Search for the cell housing the specified text and yield its [X, Y] center coordinate. 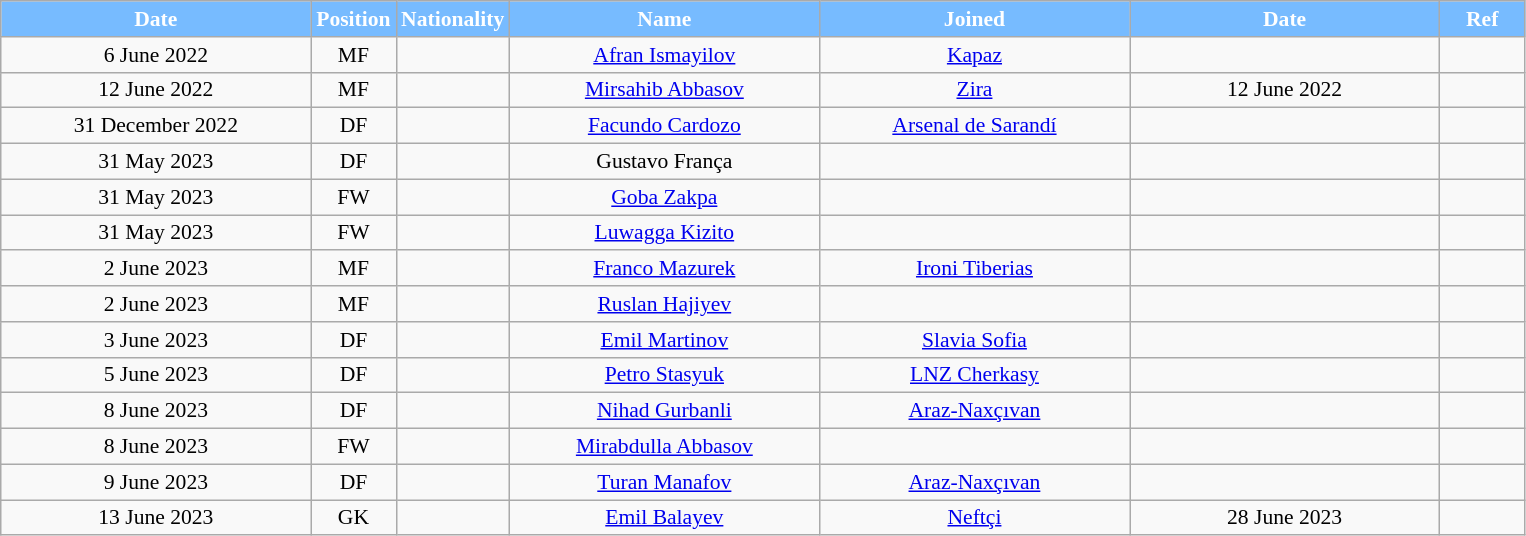
6 June 2022 [156, 55]
Turan Manafov [664, 482]
Nihad Gurbanli [664, 411]
Kapaz [974, 55]
28 June 2023 [1285, 518]
Petro Stasyuk [664, 375]
Zira [974, 90]
Emil Balayev [664, 518]
Ironi Tiberias [974, 269]
Joined [974, 19]
LNZ Cherkasy [974, 375]
Mirabdulla Abbasov [664, 447]
Nationality [452, 19]
Afran Ismayilov [664, 55]
Neftçi [974, 518]
Mirsahib Abbasov [664, 90]
Slavia Sofia [974, 340]
Luwagga Kizito [664, 233]
Franco Mazurek [664, 269]
GK [354, 518]
Facundo Cardozo [664, 126]
3 June 2023 [156, 340]
Emil Martinov [664, 340]
Ruslan Hajiyev [664, 304]
Name [664, 19]
9 June 2023 [156, 482]
31 December 2022 [156, 126]
Goba Zakpa [664, 197]
Position [354, 19]
13 June 2023 [156, 518]
5 June 2023 [156, 375]
Gustavo França [664, 162]
Ref [1482, 19]
Arsenal de Sarandí [974, 126]
